Scan for the cell matching the given text and deliver its (X, Y) coordinate at center. 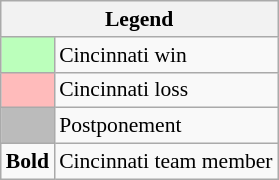
Bold (28, 162)
Cincinnati win (166, 55)
Cincinnati loss (166, 90)
Legend (140, 19)
Postponement (166, 126)
Cincinnati team member (166, 162)
